Return the [x, y] coordinate for the center point of the cell that contains the specified text.  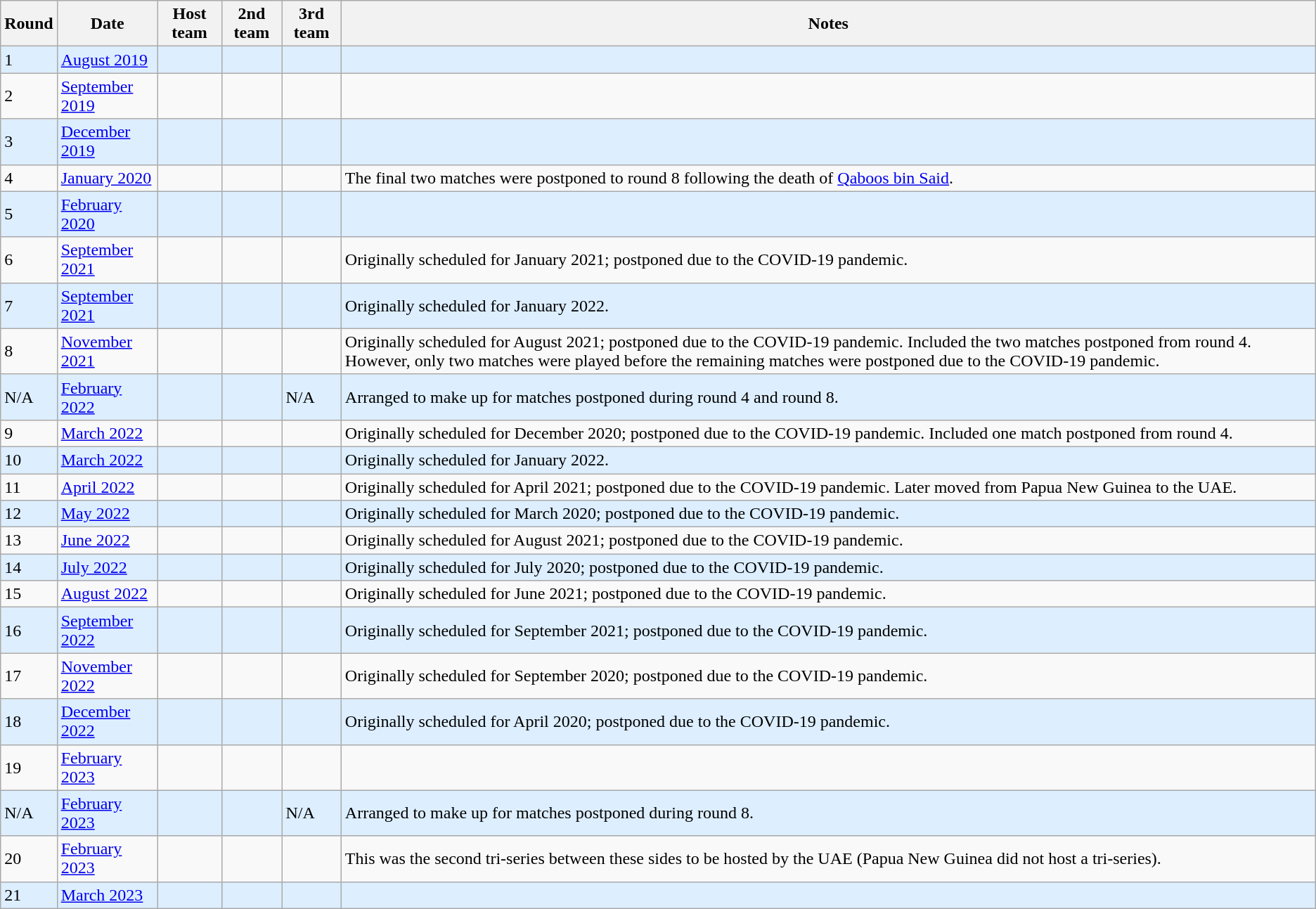
This was the second tri-series between these sides to be hosted by the UAE (Papua New Guinea did not host a tri-series). [828, 859]
June 2022 [107, 541]
January 2020 [107, 178]
Originally scheduled for April 2020; postponed due to the COVID-19 pandemic. [828, 721]
15 [29, 594]
3 [29, 142]
Originally scheduled for September 2021; postponed due to the COVID-19 pandemic. [828, 630]
1 [29, 60]
Originally scheduled for June 2021; postponed due to the COVID-19 pandemic. [828, 594]
August 2022 [107, 594]
9 [29, 433]
November 2022 [107, 676]
16 [29, 630]
2nd team [252, 24]
8 [29, 352]
11 [29, 487]
13 [29, 541]
May 2022 [107, 514]
19 [29, 768]
Notes [828, 24]
2 [29, 96]
August 2019 [107, 60]
20 [29, 859]
April 2022 [107, 487]
Originally scheduled for September 2020; postponed due to the COVID-19 pandemic. [828, 676]
The final two matches were postponed to round 8 following the death of Qaboos bin Said. [828, 178]
July 2022 [107, 567]
September 2022 [107, 630]
Arranged to make up for matches postponed during round 4 and round 8. [828, 397]
Originally scheduled for April 2021; postponed due to the COVID-19 pandemic. Later moved from Papua New Guinea to the UAE. [828, 487]
November 2021 [107, 352]
Originally scheduled for August 2021; postponed due to the COVID-19 pandemic. [828, 541]
Originally scheduled for December 2020; postponed due to the COVID-19 pandemic. Included one match postponed from round 4. [828, 433]
7 [29, 305]
Round [29, 24]
6 [29, 260]
December 2019 [107, 142]
Originally scheduled for January 2021; postponed due to the COVID-19 pandemic. [828, 260]
September 2019 [107, 96]
December 2022 [107, 721]
Originally scheduled for March 2020; postponed due to the COVID-19 pandemic. [828, 514]
4 [29, 178]
12 [29, 514]
10 [29, 460]
Host team [190, 24]
21 [29, 895]
February 2020 [107, 214]
Date [107, 24]
18 [29, 721]
17 [29, 676]
5 [29, 214]
Arranged to make up for matches postponed during round 8. [828, 813]
March 2023 [107, 895]
14 [29, 567]
Originally scheduled for July 2020; postponed due to the COVID-19 pandemic. [828, 567]
February 2022 [107, 397]
3rd team [311, 24]
